Return [x, y] of the center of cell containing provided text 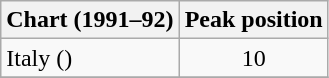
Chart (1991–92) [90, 20]
Italy () [90, 58]
10 [254, 58]
Peak position [254, 20]
